Identify which cell holds the provided text, then report its [x, y] central coordinate. 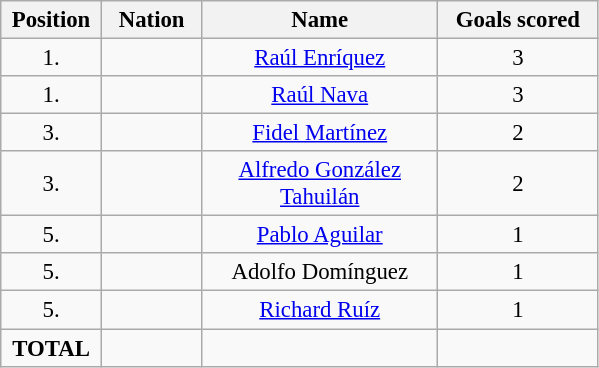
Adolfo Domínguez [320, 273]
Richard Ruíz [320, 310]
TOTAL [52, 348]
Alfredo González Tahuilán [320, 184]
Name [320, 20]
Raúl Enríquez [320, 58]
Nation [152, 20]
Goals scored [518, 20]
Pablo Aguilar [320, 235]
Raúl Nava [320, 95]
Fidel Martínez [320, 133]
Position [52, 20]
